Identify which cell holds the provided text, then report its [x, y] central coordinate. 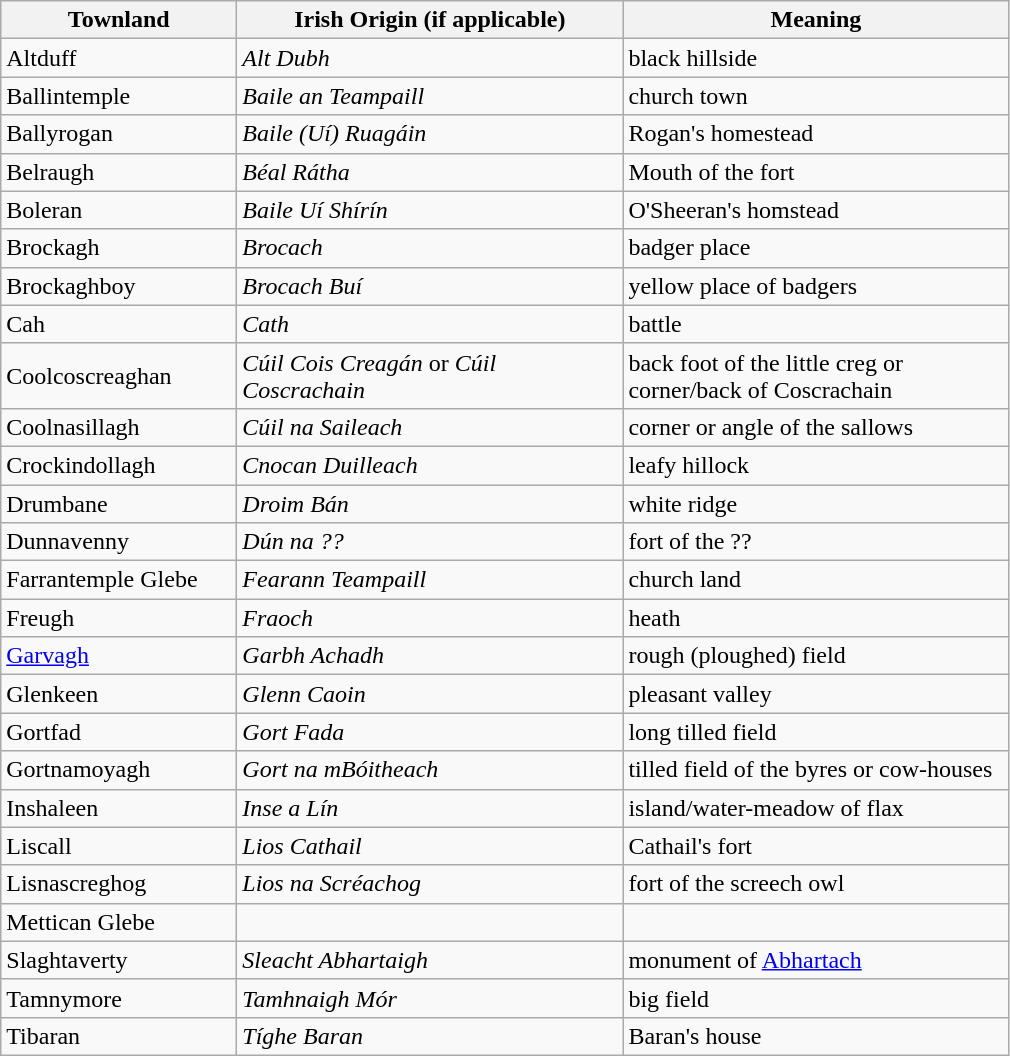
Tibaran [119, 1036]
battle [816, 324]
fort of the screech owl [816, 884]
Inshaleen [119, 808]
yellow place of badgers [816, 286]
church town [816, 96]
Fraoch [430, 618]
big field [816, 998]
Brockaghboy [119, 286]
Dún na ?? [430, 542]
Inse a Lín [430, 808]
rough (ploughed) field [816, 656]
Farrantemple Glebe [119, 580]
Irish Origin (if applicable) [430, 20]
Tamhnaigh Mór [430, 998]
fort of the ?? [816, 542]
badger place [816, 248]
church land [816, 580]
Belraugh [119, 172]
Baile Uí Shírín [430, 210]
Baran's house [816, 1036]
black hillside [816, 58]
Droim Bán [430, 503]
island/water-meadow of flax [816, 808]
Gortnamoyagh [119, 770]
corner or angle of the sallows [816, 427]
Cnocan Duilleach [430, 465]
Baile an Teampaill [430, 96]
long tilled field [816, 732]
Ballyrogan [119, 134]
Cah [119, 324]
Drumbane [119, 503]
Boleran [119, 210]
Crockindollagh [119, 465]
Mettican Glebe [119, 922]
Garvagh [119, 656]
Brocach [430, 248]
Townland [119, 20]
leafy hillock [816, 465]
Slaghtaverty [119, 960]
Brocach Buí [430, 286]
Tíghe Baran [430, 1036]
Baile (Uí) Ruagáin [430, 134]
Coolnasillagh [119, 427]
Cath [430, 324]
Lios na Scréachog [430, 884]
Lios Cathail [430, 846]
Gort Fada [430, 732]
Tamnymore [119, 998]
Cathail's fort [816, 846]
Meaning [816, 20]
Garbh Achadh [430, 656]
Lisnascreghog [119, 884]
Brockagh [119, 248]
Cúil Cois Creagán or Cúil Coscrachain [430, 376]
Dunnavenny [119, 542]
pleasant valley [816, 694]
Gortfad [119, 732]
Fearann Teampaill [430, 580]
Ballintemple [119, 96]
Freugh [119, 618]
Béal Rátha [430, 172]
white ridge [816, 503]
back foot of the little creg or corner/back of Coscrachain [816, 376]
Glenkeen [119, 694]
heath [816, 618]
tilled field of the byres or cow-houses [816, 770]
Mouth of the fort [816, 172]
O'Sheeran's homstead [816, 210]
Coolcoscreaghan [119, 376]
Glenn Caoin [430, 694]
Liscall [119, 846]
Rogan's homestead [816, 134]
Sleacht Abhartaigh [430, 960]
Altduff [119, 58]
Alt Dubh [430, 58]
Cúil na Saileach [430, 427]
monument of Abhartach [816, 960]
Gort na mBóitheach [430, 770]
